Capture the cell that displays the provided text and extract its (X, Y) central coordinate. 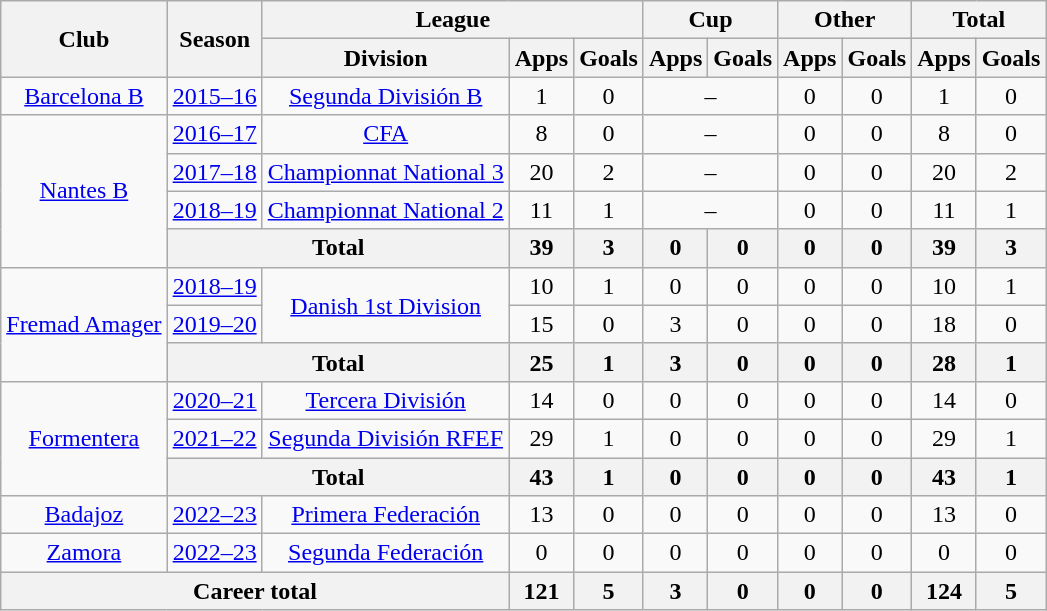
Barcelona B (84, 96)
2016–17 (214, 134)
15 (541, 324)
2019–20 (214, 324)
Formentera (84, 438)
Primera Federación (386, 515)
Cup (710, 20)
Division (386, 58)
Championnat National 2 (386, 210)
Danish 1st Division (386, 305)
Fremad Amager (84, 324)
124 (944, 591)
League (452, 20)
18 (944, 324)
2021–22 (214, 438)
2017–18 (214, 172)
121 (541, 591)
Nantes B (84, 191)
Season (214, 39)
Career total (255, 591)
Zamora (84, 553)
Other (845, 20)
Championnat National 3 (386, 172)
Club (84, 39)
CFA (386, 134)
Badajoz (84, 515)
28 (944, 362)
25 (541, 362)
Segunda Federación (386, 553)
Segunda División RFEF (386, 438)
2020–21 (214, 400)
2015–16 (214, 96)
Tercera División (386, 400)
Segunda División B (386, 96)
